Return the (X, Y) coordinate for the center point of the cell that contains the specified text.  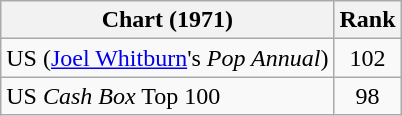
102 (368, 58)
US Cash Box Top 100 (168, 96)
US (Joel Whitburn's Pop Annual) (168, 58)
Chart (1971) (168, 20)
98 (368, 96)
Rank (368, 20)
